Identify which cell holds the provided text, then report its (X, Y) central coordinate. 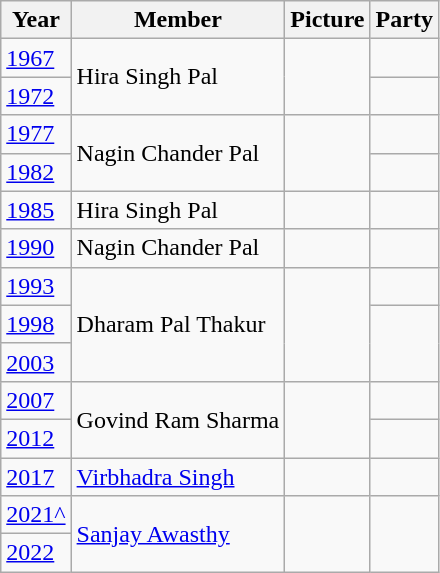
1993 (36, 286)
2012 (36, 438)
1977 (36, 134)
2022 (36, 553)
1990 (36, 248)
1972 (36, 96)
1985 (36, 210)
1982 (36, 172)
2017 (36, 477)
Govind Ram Sharma (178, 419)
1967 (36, 58)
2021^ (36, 515)
Party (404, 20)
Member (178, 20)
2007 (36, 400)
Year (36, 20)
Sanjay Awasthy (178, 534)
1998 (36, 324)
Virbhadra Singh (178, 477)
2003 (36, 362)
Picture (328, 20)
Dharam Pal Thakur (178, 324)
